Find where the given text appears and provide that cell's center as [x, y] coordinate. 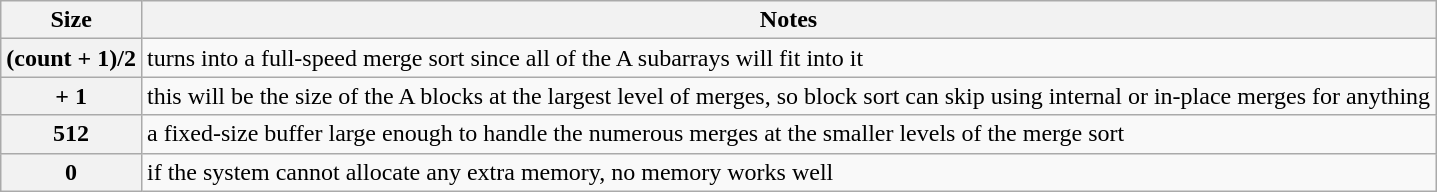
(count + 1)/2 [72, 58]
+ 1 [72, 96]
turns into a full-speed merge sort since all of the A subarrays will fit into it [788, 58]
Notes [788, 20]
a fixed-size buffer large enough to handle the numerous merges at the smaller levels of the merge sort [788, 134]
0 [72, 172]
this will be the size of the A blocks at the largest level of merges, so block sort can skip using internal or in-place merges for anything [788, 96]
if the system cannot allocate any extra memory, no memory works well [788, 172]
Size [72, 20]
512 [72, 134]
